Determine the (x, y) coordinate at the center of the cell enclosing the given text.  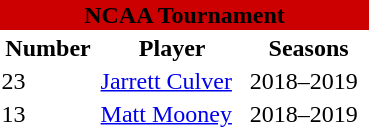
Jarrett Culver (172, 81)
NCAA Tournament (184, 15)
23 (48, 81)
Player (172, 48)
Seasons (308, 48)
Number (48, 48)
2018–2019 (308, 81)
